Provide the (X, Y) coordinate of the cell's center where the given text is located.  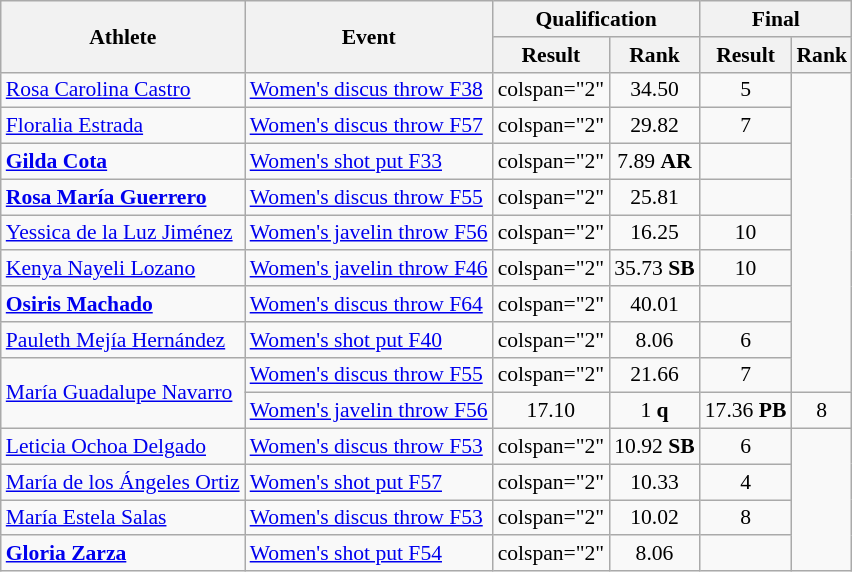
Women's shot put F54 (369, 554)
34.50 (654, 90)
35.73 SB (654, 269)
Women's discus throw F38 (369, 90)
Rosa Carolina Castro (123, 90)
Women's shot put F40 (369, 340)
Gilda Cota (123, 162)
21.66 (654, 375)
Pauleth Mejía Hernández (123, 340)
María Guadalupe Navarro (123, 392)
Event (369, 36)
Athlete (123, 36)
Women's discus throw F57 (369, 126)
Gloria Zarza (123, 554)
7.89 AR (654, 162)
Women's shot put F33 (369, 162)
Women's shot put F57 (369, 482)
40.01 (654, 304)
16.25 (654, 233)
10.02 (654, 518)
29.82 (654, 126)
17.36 PB (746, 411)
María de los Ángeles Ortiz (123, 482)
Qualification (596, 19)
Women's discus throw F64 (369, 304)
Rosa María Guerrero (123, 197)
Kenya Nayeli Lozano (123, 269)
1 q (654, 411)
Women's javelin throw F46 (369, 269)
10.33 (654, 482)
Final (776, 19)
17.10 (552, 411)
María Estela Salas (123, 518)
Leticia Ochoa Delgado (123, 447)
Floralia Estrada (123, 126)
Yessica de la Luz Jiménez (123, 233)
10.92 SB (654, 447)
5 (746, 90)
Osiris Machado (123, 304)
25.81 (654, 197)
4 (746, 482)
